Provide the [x, y] coordinate of the cell's center where the given text is located.  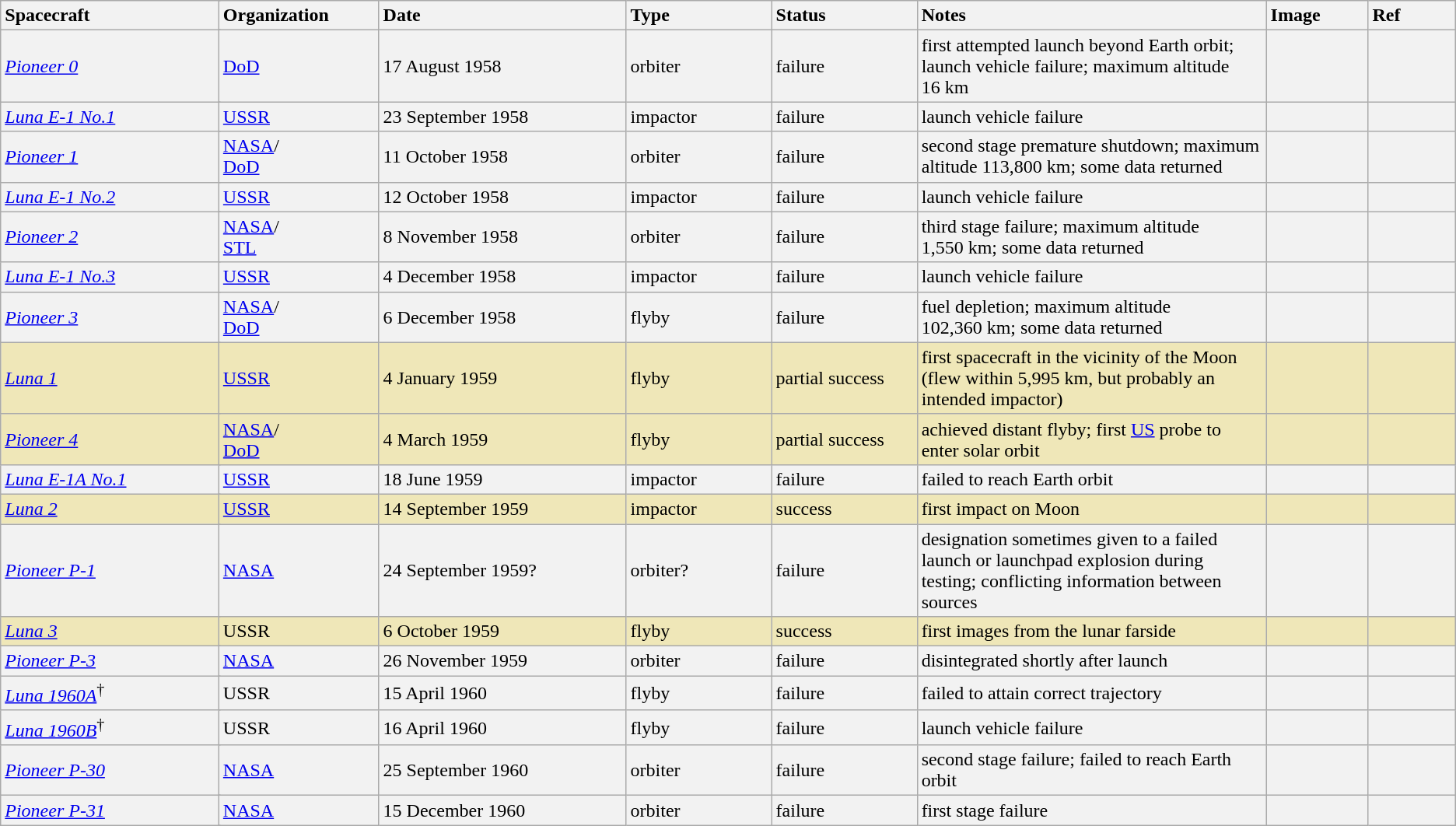
11 October 1958 [502, 157]
8 November 1958 [502, 236]
DoD [299, 66]
4 March 1959 [502, 439]
first attempted launch beyond Earth orbit; launch vehicle failure; maximum altitude 16 km [1092, 66]
Luna E-1A No.1 [110, 479]
third stage failure; maximum altitude 1,550 km; some data returned [1092, 236]
4 December 1958 [502, 277]
25 September 1960 [502, 770]
Pioneer 2 [110, 236]
Luna 2 [110, 509]
Spacecraft [110, 16]
failed to reach Earth orbit [1092, 479]
18 June 1959 [502, 479]
Luna E-1 No.1 [110, 117]
first spacecraft in the vicinity of the Moon (flew within 5,995 km, but probably an intended impactor) [1092, 378]
achieved distant flyby; first US probe to enter solar orbit [1092, 439]
26 November 1959 [502, 661]
Pioneer 1 [110, 157]
Luna 1960A† [110, 694]
disintegrated shortly after launch [1092, 661]
15 April 1960 [502, 694]
Date [502, 16]
Luna 3 [110, 632]
Organization [299, 16]
6 December 1958 [502, 317]
Luna E-1 No.2 [110, 197]
Ref [1412, 16]
24 September 1959? [502, 571]
Image [1318, 16]
second stage premature shutdown; maximum altitude 113,800 km; some data returned [1092, 157]
17 August 1958 [502, 66]
14 September 1959 [502, 509]
15 December 1960 [502, 810]
NASA/ STL [299, 236]
6 October 1959 [502, 632]
Pioneer P-1 [110, 571]
Pioneer P-30 [110, 770]
first impact on Moon [1092, 509]
12 October 1958 [502, 197]
Pioneer P-31 [110, 810]
first stage failure [1092, 810]
4 January 1959 [502, 378]
failed to attain correct trajectory [1092, 694]
Luna E-1 No.3 [110, 277]
Type [698, 16]
second stage failure; failed to reach Earth orbit [1092, 770]
Pioneer 0 [110, 66]
Luna 1 [110, 378]
Pioneer P-3 [110, 661]
Notes [1092, 16]
Status [845, 16]
23 September 1958 [502, 117]
orbiter? [698, 571]
designation sometimes given to a failed launch or launchpad explosion during testing; conflicting information between sources [1092, 571]
first images from the lunar farside [1092, 632]
Luna 1960B† [110, 728]
Pioneer 4 [110, 439]
16 April 1960 [502, 728]
Pioneer 3 [110, 317]
fuel depletion; maximum altitude 102,360 km; some data returned [1092, 317]
